Provide the [x, y] coordinate of the cell's center where the given text is located.  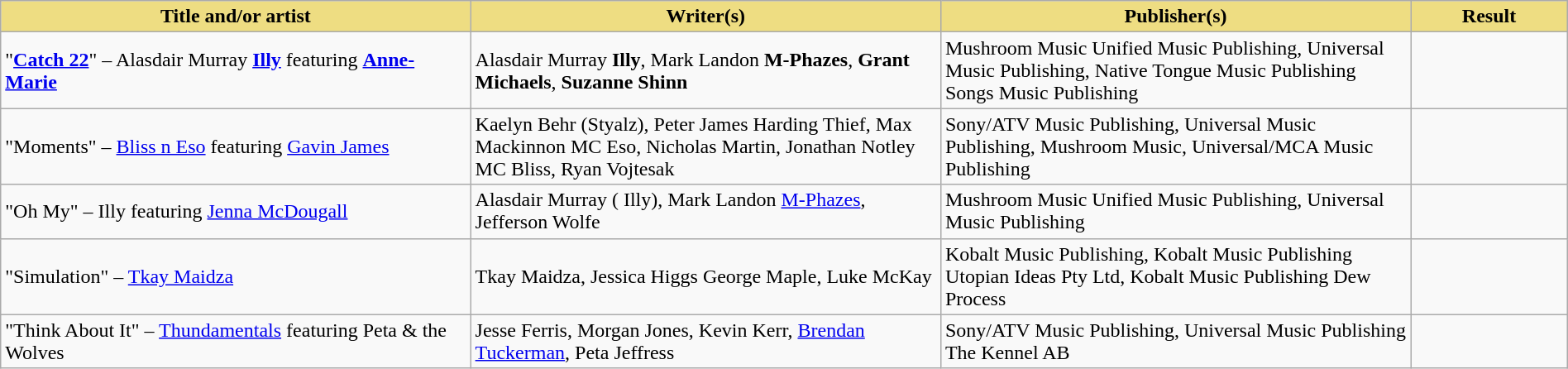
Mushroom Music Unified Music Publishing, Universal Music Publishing, Native Tongue Music Publishing Songs Music Publishing [1175, 70]
"Moments" – Bliss n Eso featuring Gavin James [236, 146]
Writer(s) [705, 17]
Sony/ATV Music Publishing, Universal Music Publishing The Kennel AB [1175, 341]
Alasdair Murray ( Illy), Mark Landon M-Phazes, Jefferson Wolfe [705, 212]
"Think About It" – Thundamentals featuring Peta & the Wolves [236, 341]
"Catch 22" – Alasdair Murray Illy featuring Anne-Marie [236, 70]
Jesse Ferris, Morgan Jones, Kevin Kerr, Brendan Tuckerman, Peta Jeffress [705, 341]
Alasdair Murray Illy, Mark Landon M-Phazes, Grant Michaels, Suzanne Shinn [705, 70]
Title and/or artist [236, 17]
Kobalt Music Publishing, Kobalt Music Publishing Utopian Ideas Pty Ltd, Kobalt Music Publishing Dew Process [1175, 276]
Result [1489, 17]
Kaelyn Behr (Styalz), Peter James Harding Thief, Max Mackinnon MC Eso, Nicholas Martin, Jonathan Notley MC Bliss, Ryan Vojtesak [705, 146]
"Simulation" – Tkay Maidza [236, 276]
Tkay Maidza, Jessica Higgs George Maple, Luke McKay [705, 276]
Sony/ATV Music Publishing, Universal Music Publishing, Mushroom Music, Universal/MCA Music Publishing [1175, 146]
Mushroom Music Unified Music Publishing, Universal Music Publishing [1175, 212]
Publisher(s) [1175, 17]
"Oh My" – Illy featuring Jenna McDougall [236, 212]
